Provide the (x, y) coordinate of the cell's center where the given text is located.  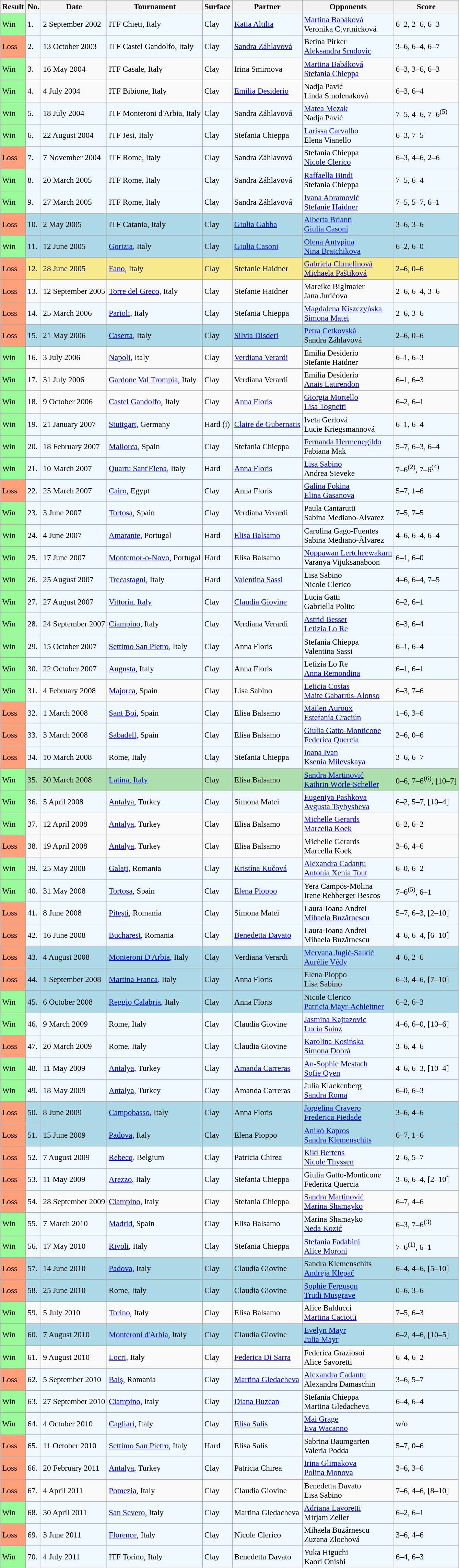
20 March 2005 (74, 180)
7–5, 6–4 (426, 180)
17 June 2007 (74, 558)
19. (34, 424)
Sandra Martinović Marina Shamayko (348, 1201)
10 March 2007 (74, 468)
Gorizia, Italy (155, 246)
56. (34, 1246)
20. (34, 446)
Lisa Sabino Andrea Sieveke (348, 468)
50. (34, 1112)
26. (34, 579)
4 July 2011 (74, 1557)
Fano, Italy (155, 269)
0–6, 7–6(6), [10–7] (426, 780)
19 April 2008 (74, 846)
Sabrina Baumgarten Valeria Podda (348, 1446)
33. (34, 735)
Diana Buzean (267, 1401)
3 June 2011 (74, 1535)
Torre del Greco, Italy (155, 291)
Giulia Gabba (267, 224)
Rebecq, Belgium (155, 1157)
Paula Cantarutti Sabina Mediano-Alvarez (348, 513)
Nicole Clerico Patricia Mayr-Achleitner (348, 1001)
Quartu Sant'Elena, Italy (155, 468)
ITF Chieti, Italy (155, 24)
2 September 2002 (74, 24)
53. (34, 1180)
28 September 2009 (74, 1201)
No. (34, 7)
4 June 2007 (74, 535)
Sandra Martinović Kathrin Wörle-Scheller (348, 780)
59. (34, 1313)
6–0, 6–2 (426, 868)
Betina Pirker Aleksandra Srndovic (348, 47)
6–2, 6–2 (426, 824)
24 September 2007 (74, 624)
Lucia Gatti Gabriella Polito (348, 601)
Adriana Lavoretti Mirjam Zeller (348, 1512)
Torino, Italy (155, 1313)
55. (34, 1223)
4 April 2011 (74, 1490)
Letizia Lo Re Anna Remondina (348, 669)
11 October 2010 (74, 1446)
Benedetta Davato Lisa Sabino (348, 1490)
6–3, 4–6, 2–6 (426, 158)
1 March 2008 (74, 713)
Yuka Higuchi Kaori Onishi (348, 1557)
4 February 2008 (74, 691)
43. (34, 957)
6. (34, 135)
Federica Di Sarra (267, 1357)
4–6, 2–6 (426, 957)
Florence, Italy (155, 1535)
8. (34, 180)
Partner (267, 7)
6–3, 7–6(3) (426, 1223)
6–2, 6–0 (426, 246)
Noppawan Lertcheewakarn Varanya Vijuksanaboon (348, 558)
68. (34, 1512)
Latina, Italy (155, 780)
An-Sophie Mestach Sofie Oyen (348, 1068)
21. (34, 468)
29. (34, 646)
4 July 2004 (74, 91)
15 June 2009 (74, 1135)
27. (34, 601)
Julia Klackenberg Sandra Roma (348, 1090)
Stuttgart, Germany (155, 424)
7–5, 7–5 (426, 513)
Galina Fokina Elina Gasanova (348, 490)
Petra Cetkovská Sandra Záhlavová (348, 335)
Emilia Desiderio (267, 91)
7. (34, 158)
7–5, 5–7, 6–1 (426, 202)
Gabriela Chmelinová Michaela Paštiková (348, 269)
6–4, 6–2 (426, 1357)
ITF Jesi, Italy (155, 135)
22 October 2007 (74, 669)
Yera Campos-Molina Irene Rehberger Bescos (348, 891)
Castel Gandolfo, Italy (155, 402)
Alberta Brianti Giulia Casoni (348, 224)
36. (34, 802)
Parioli, Italy (155, 313)
20 February 2011 (74, 1468)
Bucharest, Romania (155, 935)
Vittoria, Italy (155, 601)
6–3, 7–6 (426, 691)
6–2, 6–3 (426, 1001)
Galați, Romania (155, 868)
3 June 2007 (74, 513)
54. (34, 1201)
6 October 2008 (74, 1001)
37. (34, 824)
5 April 2008 (74, 802)
27 September 2010 (74, 1401)
5–7, 0–6 (426, 1446)
Iveta Gerlová Lucie Kriegsmannová (348, 424)
4–6, 6–3, [10–4] (426, 1068)
12. (34, 269)
63. (34, 1401)
6–4, 4–6, [5–10] (426, 1268)
Mailen Auroux Estefanía Craciún (348, 713)
60. (34, 1334)
7–6(1), 6–1 (426, 1246)
3–6, 5–7 (426, 1379)
28. (34, 624)
12 September 2005 (74, 291)
46. (34, 1024)
30. (34, 669)
9 March 2009 (74, 1024)
Irina Smirnova (267, 69)
Reggio Calabria, Italy (155, 1001)
Magdalena Kiszczyńska Simona Matei (348, 313)
Mareike Biglmaier Jana Jurićova (348, 291)
Emilia Desiderio Anais Laurendon (348, 380)
Larissa Carvalho Elena Vianello (348, 135)
22. (34, 490)
6–4, 6–4 (426, 1401)
7–6(2), 7–6(4) (426, 468)
5–7, 6–3, [2–10] (426, 913)
3–6, 6–4, [2–10] (426, 1180)
Opponents (348, 7)
ITF Catania, Italy (155, 224)
ITF Castel Gandolfo, Italy (155, 47)
45. (34, 1001)
Jorgelina Cravero Frederica Piedade (348, 1112)
7 November 2004 (74, 158)
16 June 2008 (74, 935)
15. (34, 335)
34. (34, 757)
Result (13, 7)
39. (34, 868)
Augusta, Italy (155, 669)
18 February 2007 (74, 446)
4–6, 6–4, [6–10] (426, 935)
51. (34, 1135)
23. (34, 513)
25. (34, 558)
Caserta, Italy (155, 335)
2 May 2005 (74, 224)
ITF Monteroni d'Arbia, Italy (155, 113)
Monteroni d'Arbia, Italy (155, 1334)
2–6, 5–7 (426, 1157)
0–6, 3–6 (426, 1291)
40. (34, 891)
38. (34, 846)
6–4, 6–3 (426, 1557)
27 March 2005 (74, 202)
7 August 2010 (74, 1334)
6–2, 5–7, [10–4] (426, 802)
7 March 2010 (74, 1223)
5–7, 6–3, 6–4 (426, 446)
13 October 2003 (74, 47)
Campobasso, Italy (155, 1112)
52. (34, 1157)
Carolina Gago-Fuentes Sabina Mediano-Álvarez (348, 535)
15 October 2007 (74, 646)
Cairo, Egypt (155, 490)
25 March 2006 (74, 313)
Alice Balducci Martina Caciotti (348, 1313)
Ivana Abramović Stefanie Haidner (348, 202)
Locri, Italy (155, 1357)
Tournament (155, 7)
Martina Franca, Italy (155, 979)
9. (34, 202)
6–0, 6–3 (426, 1090)
Martina Babáková Veronika Ctvrtnicková (348, 24)
Raffaella Bindi Stefania Chieppa (348, 180)
9 October 2006 (74, 402)
Jasmina Kajtazovic Lucía Sainz (348, 1024)
Ioana Ivan Ksenia Milevskaya (348, 757)
2. (34, 47)
61. (34, 1357)
25 March 2007 (74, 490)
30 April 2011 (74, 1512)
Giorgia Mortello Lisa Tognetti (348, 402)
14 June 2010 (74, 1268)
41. (34, 913)
1 September 2008 (74, 979)
Kiki Bertens Nicole Thyssen (348, 1157)
6–3, 4–6, [7–10] (426, 979)
Alexandra Cadanțu Alexandra Damaschin (348, 1379)
7–5, 6–3 (426, 1313)
Alexandra Cadanțu Antonia Xenia Tout (348, 868)
8 June 2008 (74, 913)
Date (74, 7)
Majorca, Spain (155, 691)
Silvia Disderi (267, 335)
47. (34, 1046)
Katia Altilia (267, 24)
6–1, 6–1 (426, 669)
Madrid, Spain (155, 1223)
5 July 2010 (74, 1313)
Martina Babáková Stefania Chieppa (348, 69)
Mallorca, Spain (155, 446)
5. (34, 113)
4 October 2010 (74, 1424)
16 May 2004 (74, 69)
Elena Pioppo Lisa Sabino (348, 979)
31 July 2006 (74, 380)
Irina Glimakova Polina Monova (348, 1468)
Balş, Romania (155, 1379)
7 August 2009 (74, 1157)
Sophie Ferguson Trudi Musgrave (348, 1291)
Valentina Sassi (267, 579)
6–2, 4–6, [10–5] (426, 1334)
Rivoli, Italy (155, 1246)
2–6, 3–6 (426, 313)
7–6(5), 6–1 (426, 891)
Kristína Kučová (267, 868)
Monteroni D'Arbia, Italy (155, 957)
12 April 2008 (74, 824)
Evelyn Mayr Julia Mayr (348, 1334)
13. (34, 291)
Nadja Pavić Linda Smolenaková (348, 91)
7–6, 4–6, [8–10] (426, 1490)
Eugeniya Pashkova Avgusta Tsybysheva (348, 802)
4 August 2008 (74, 957)
5–7, 1–6 (426, 490)
Anikó Kapros Sandra Klemenschits (348, 1135)
7–5, 4–6, 7–6(5) (426, 113)
Fernanda Hermenegildo Fabiana Mak (348, 446)
Leticia Costas Maite Gabarrús-Alonso (348, 691)
10. (34, 224)
Olena Antypina Nina Bratchikova (348, 246)
4–6, 6–4, 7–5 (426, 579)
8 June 2009 (74, 1112)
21 January 2007 (74, 424)
17. (34, 380)
ITF Torino, Italy (155, 1557)
Pitești, Romania (155, 913)
66. (34, 1468)
Claire de Gubernatis (267, 424)
Stefania Chieppa Valentina Sassi (348, 646)
Hard (i) (217, 424)
Stefania Fadabini Alice Moroni (348, 1246)
Matea Mezak Nadja Pavić (348, 113)
6–7, 4–6 (426, 1201)
Mervana Jugić-Salkić Aurélie Védy (348, 957)
Astrid Besser Letizia Lo Re (348, 624)
Arezzo, Italy (155, 1180)
4. (34, 91)
Nicole Clerico (267, 1535)
San Severo, Italy (155, 1512)
6–3, 7–5 (426, 135)
Napoli, Italy (155, 357)
11. (34, 246)
65. (34, 1446)
3 March 2008 (74, 735)
Cagliari, Italy (155, 1424)
ITF Casale, Italy (155, 69)
10 March 2008 (74, 757)
6–3, 3–6, 6–3 (426, 69)
3–6, 6–4, 6–7 (426, 47)
48. (34, 1068)
25 May 2008 (74, 868)
Mihaela Buzărnescu Zuzana Zlochová (348, 1535)
Amarante, Portugal (155, 535)
5 September 2010 (74, 1379)
27 August 2007 (74, 601)
44. (34, 979)
6–2, 2–6, 6–3 (426, 24)
18 July 2004 (74, 113)
64. (34, 1424)
Emilia Desiderio Stefanie Haidner (348, 357)
22 August 2004 (74, 135)
Score (426, 7)
28 June 2005 (74, 269)
Surface (217, 7)
Marina Shamayko Neda Kozić (348, 1223)
16. (34, 357)
Sabadell, Spain (155, 735)
Gardone Val Trompia, Italy (155, 380)
18 May 2009 (74, 1090)
3. (34, 69)
4–6, 6–0, [10–6] (426, 1024)
Lisa Sabino Nicole Clerico (348, 579)
1. (34, 24)
Sant Boi, Spain (155, 713)
1–6, 3–6 (426, 713)
Pomezia, Italy (155, 1490)
2–6, 6–4, 3–6 (426, 291)
67. (34, 1490)
35. (34, 780)
31. (34, 691)
Montemor-o-Novo, Portugal (155, 558)
w/o (426, 1424)
Karolina Kosińska Simona Dobrá (348, 1046)
32. (34, 713)
Trecastagni, Italy (155, 579)
Lisa Sabino (267, 691)
12 June 2005 (74, 246)
24. (34, 535)
70. (34, 1557)
3 July 2006 (74, 357)
Sandra Klemenschits Andreja Klepač (348, 1268)
18. (34, 402)
21 May 2006 (74, 335)
30 March 2008 (74, 780)
Stefania Chieppa Martina Gledacheva (348, 1401)
Giulia Casoni (267, 246)
57. (34, 1268)
ITF Bibione, Italy (155, 91)
49. (34, 1090)
62. (34, 1379)
25 August 2007 (74, 579)
Stefania Chieppa Nicole Clerico (348, 158)
Mai Grage Eva Wacanno (348, 1424)
9 August 2010 (74, 1357)
4–6, 6–4, 6–4 (426, 535)
58. (34, 1291)
17 May 2010 (74, 1246)
Federica Graziosoi Alice Savoretti (348, 1357)
6–1, 6–0 (426, 558)
69. (34, 1535)
14. (34, 313)
25 June 2010 (74, 1291)
42. (34, 935)
20 March 2009 (74, 1046)
6–7, 1–6 (426, 1135)
3–6, 6–7 (426, 757)
31 May 2008 (74, 891)
